Return [x, y] of the center of cell containing provided text 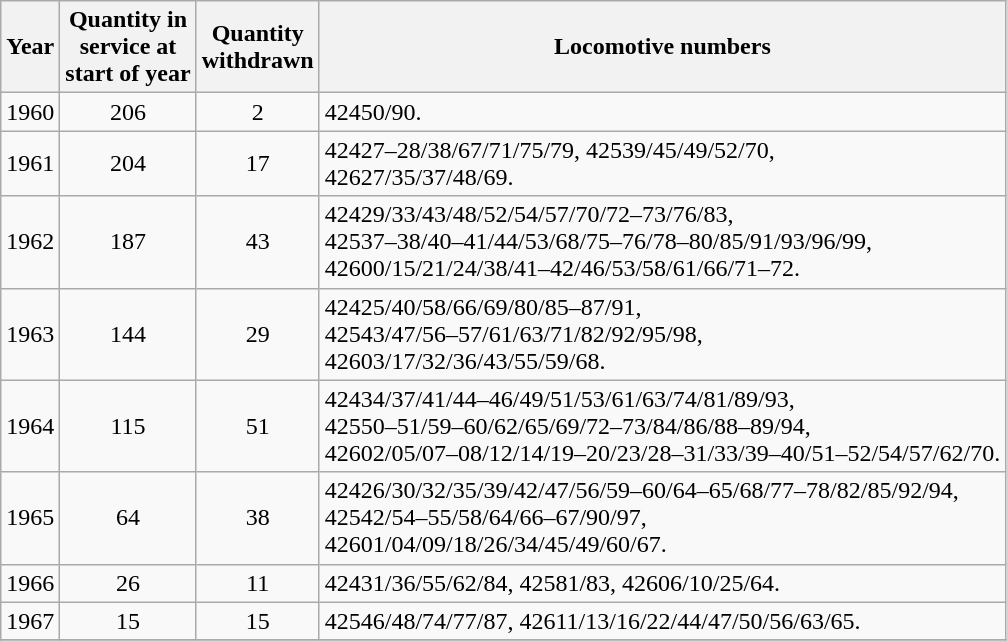
2 [258, 112]
26 [128, 583]
42427–28/38/67/71/75/79, 42539/45/49/52/70,42627/35/37/48/69. [662, 164]
42425/40/58/66/69/80/85–87/91,42543/47/56–57/61/63/71/82/92/95/98,42603/17/32/36/43/55/59/68. [662, 334]
1960 [30, 112]
1961 [30, 164]
187 [128, 242]
38 [258, 518]
1966 [30, 583]
Quantity inservice atstart of year [128, 47]
42431/36/55/62/84, 42581/83, 42606/10/25/64. [662, 583]
17 [258, 164]
1962 [30, 242]
Quantitywithdrawn [258, 47]
1964 [30, 426]
204 [128, 164]
Locomotive numbers [662, 47]
42450/90. [662, 112]
1963 [30, 334]
1967 [30, 621]
64 [128, 518]
42546/48/74/77/87, 42611/13/16/22/44/47/50/56/63/65. [662, 621]
42429/33/43/48/52/54/57/70/72–73/76/83,42537–38/40–41/44/53/68/75–76/78–80/85/91/93/96/99,42600/15/21/24/38/41–42/46/53/58/61/66/71–72. [662, 242]
206 [128, 112]
1965 [30, 518]
42426/30/32/35/39/42/47/56/59–60/64–65/68/77–78/82/85/92/94,42542/54–55/58/64/66–67/90/97,42601/04/09/18/26/34/45/49/60/67. [662, 518]
43 [258, 242]
Year [30, 47]
144 [128, 334]
29 [258, 334]
51 [258, 426]
11 [258, 583]
115 [128, 426]
